Detect which cell encompasses the target text, then output its (x, y) center coordinate. 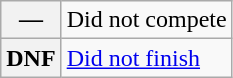
Did not finish (146, 58)
Did not compete (146, 20)
DNF (31, 58)
— (31, 20)
